Find where the given text appears and provide that cell's center as (X, Y) coordinate. 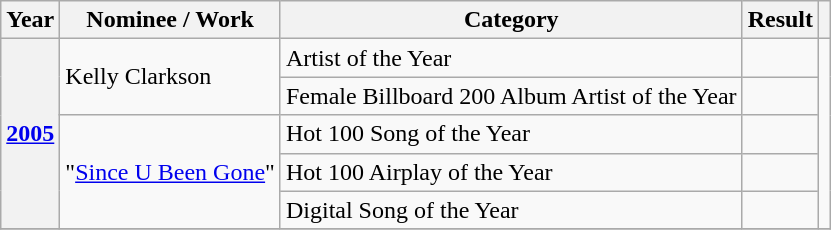
Digital Song of the Year (511, 210)
Hot 100 Airplay of the Year (511, 172)
Year (30, 20)
Female Billboard 200 Album Artist of the Year (511, 96)
"Since U Been Gone" (170, 172)
2005 (30, 134)
Kelly Clarkson (170, 77)
Hot 100 Song of the Year (511, 134)
Result (780, 20)
Category (511, 20)
Artist of the Year (511, 58)
Nominee / Work (170, 20)
